Return the [x, y] coordinate for the center point of the cell that contains the specified text.  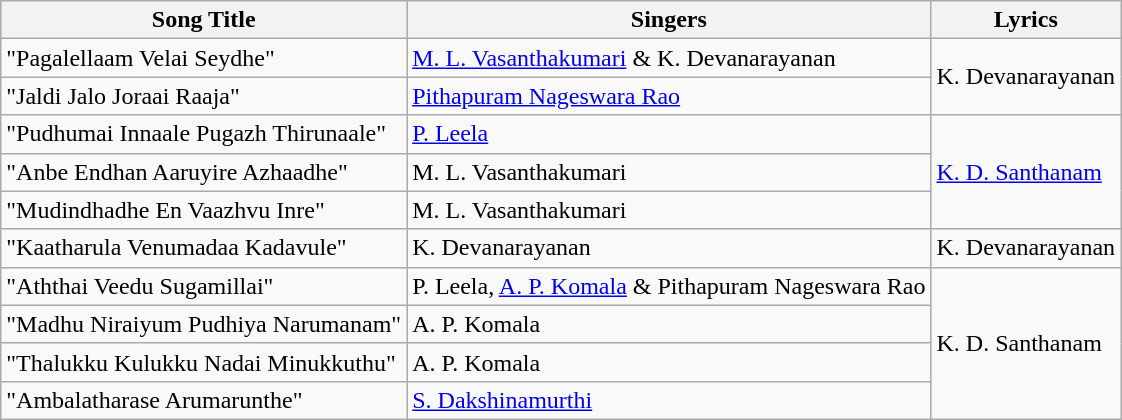
"Ambalatharase Arumarunthe" [204, 400]
"Anbe Endhan Aaruyire Azhaadhe" [204, 172]
P. Leela [669, 134]
"Mudindhadhe En Vaazhvu Inre" [204, 210]
"Jaldi Jalo Joraai Raaja" [204, 96]
M. L. Vasanthakumari & K. Devanarayanan [669, 58]
Singers [669, 20]
P. Leela, A. P. Komala & Pithapuram Nageswara Rao [669, 286]
"Pudhumai Innaale Pugazh Thirunaale" [204, 134]
"Kaatharula Venumadaa Kadavule" [204, 248]
S. Dakshinamurthi [669, 400]
"Thalukku Kulukku Nadai Minukkuthu" [204, 362]
"Pagalellaam Velai Seydhe" [204, 58]
Song Title [204, 20]
"Madhu Niraiyum Pudhiya Narumanam" [204, 324]
Lyrics [1026, 20]
"Aththai Veedu Sugamillai" [204, 286]
Pithapuram Nageswara Rao [669, 96]
